Output the [x, y] coordinate of the center of the cell containing the given text.  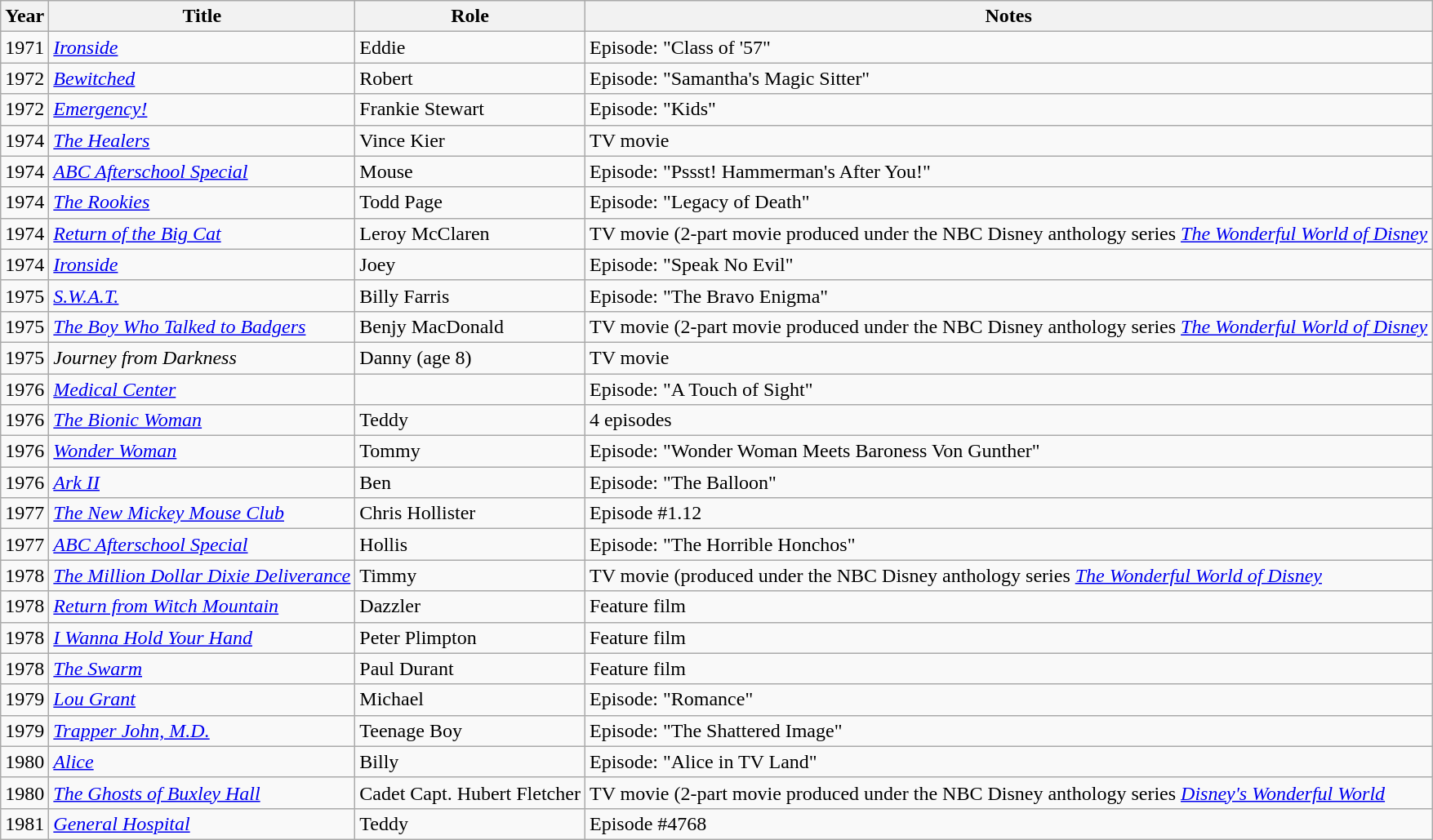
Danny (age 8) [470, 358]
Emergency! [202, 109]
Episode: "A Touch of Sight" [1008, 389]
Hollis [470, 544]
Notes [1008, 16]
The New Mickey Mouse Club [202, 513]
TV movie (2-part movie produced under the NBC Disney anthology series Disney's Wonderful World [1008, 793]
Robert [470, 78]
Vince Kier [470, 140]
Episode: "The Horrible Honchos" [1008, 544]
Michael [470, 700]
1981 [24, 824]
Todd Page [470, 202]
Role [470, 16]
Alice [202, 762]
Tommy [470, 451]
Leroy McClaren [470, 233]
Journey from Darkness [202, 358]
Episode: "Class of '57" [1008, 47]
1971 [24, 47]
Episode: "The Shattered Image" [1008, 731]
Episode: "Speak No Evil" [1008, 264]
The Boy Who Talked to Badgers [202, 327]
Wonder Woman [202, 451]
The Ghosts of Buxley Hall [202, 793]
Cadet Capt. Hubert Fletcher [470, 793]
Frankie Stewart [470, 109]
Billy [470, 762]
Chris Hollister [470, 513]
Ark II [202, 482]
Teenage Boy [470, 731]
General Hospital [202, 824]
Trapper John, M.D. [202, 731]
The Healers [202, 140]
Episode: "Wonder Woman Meets Baroness Von Gunther" [1008, 451]
I Wanna Hold Your Hand [202, 638]
Medical Center [202, 389]
Episode: "Pssst! Hammerman's After You!" [1008, 171]
Joey [470, 264]
The Bionic Woman [202, 420]
Episode: "Alice in TV Land" [1008, 762]
Dazzler [470, 607]
4 episodes [1008, 420]
Timmy [470, 576]
Ben [470, 482]
Episode: "The Balloon" [1008, 482]
Peter Plimpton [470, 638]
Mouse [470, 171]
Title [202, 16]
Benjy MacDonald [470, 327]
Billy Farris [470, 296]
Episode: "Legacy of Death" [1008, 202]
Episode #4768 [1008, 824]
Bewitched [202, 78]
Episode #1.12 [1008, 513]
Return of the Big Cat [202, 233]
Lou Grant [202, 700]
Episode: "Romance" [1008, 700]
S.W.A.T. [202, 296]
Episode: "Kids" [1008, 109]
The Million Dollar Dixie Deliverance [202, 576]
Year [24, 16]
Paul Durant [470, 669]
The Swarm [202, 669]
Eddie [470, 47]
The Rookies [202, 202]
Episode: "The Bravo Enigma" [1008, 296]
Return from Witch Mountain [202, 607]
TV movie (produced under the NBC Disney anthology series The Wonderful World of Disney [1008, 576]
Episode: "Samantha's Magic Sitter" [1008, 78]
